Locate the cell with the specified text and output its [X, Y] center coordinate. 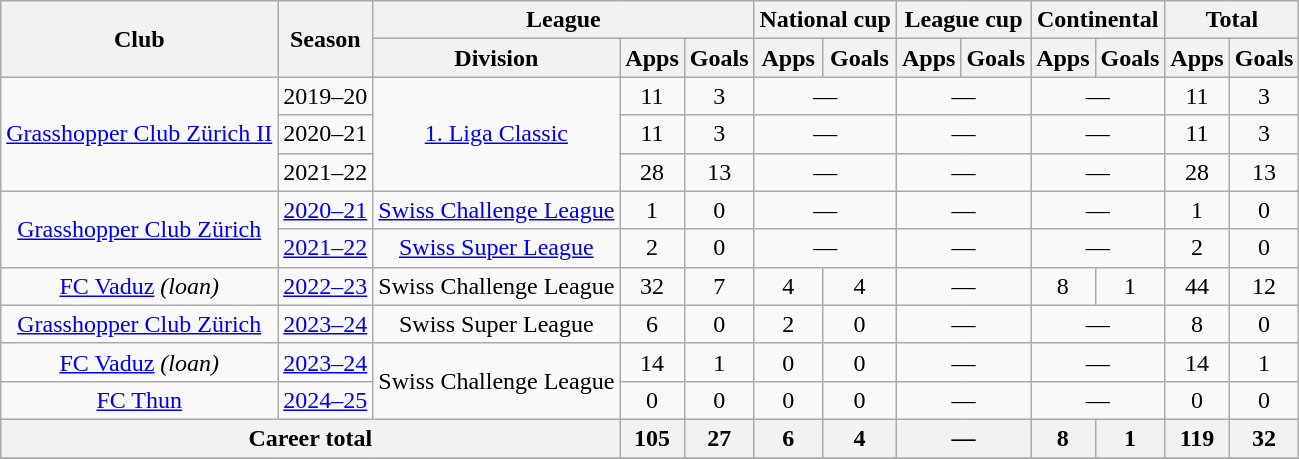
2022–23 [326, 286]
Club [140, 39]
2019–20 [326, 96]
Grasshopper Club Zürich II [140, 134]
Career total [310, 438]
1. Liga Classic [496, 134]
FC Thun [140, 400]
105 [652, 438]
Continental [1098, 20]
Season [326, 39]
12 [1264, 286]
119 [1197, 438]
National cup [825, 20]
2024–25 [326, 400]
Total [1232, 20]
League [564, 20]
7 [719, 286]
27 [719, 438]
League cup [963, 20]
44 [1197, 286]
Division [496, 58]
